Detect which cell encompasses the target text, then output its (X, Y) center coordinate. 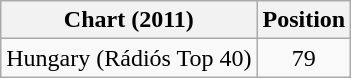
Hungary (Rádiós Top 40) (129, 58)
Position (304, 20)
79 (304, 58)
Chart (2011) (129, 20)
